Find where the given text appears and provide that cell's center as (x, y) coordinate. 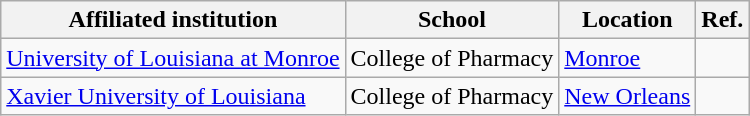
Xavier University of Louisiana (173, 96)
New Orleans (628, 96)
University of Louisiana at Monroe (173, 58)
Location (628, 20)
School (452, 20)
Ref. (722, 20)
Monroe (628, 58)
Affiliated institution (173, 20)
